From the cell containing the given text, extract its center point as [x, y] coordinate. 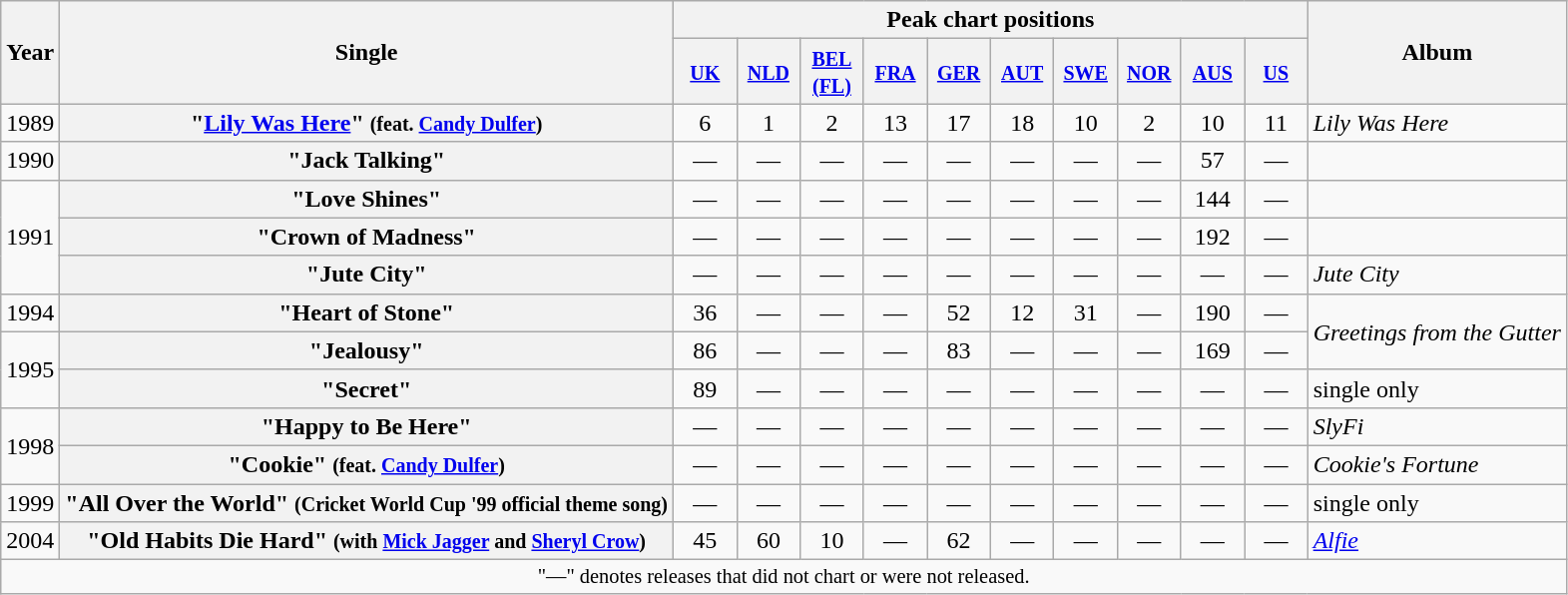
"Jute City" [367, 275]
18 [1022, 123]
52 [959, 312]
57 [1213, 161]
"Crown of Madness" [367, 237]
NOR [1149, 72]
Jute City [1437, 275]
31 [1086, 312]
62 [959, 541]
Year [30, 52]
FRA [895, 72]
"Jealousy" [367, 350]
Alfie [1437, 541]
Greetings from the Gutter [1437, 331]
169 [1213, 350]
13 [895, 123]
AUT [1022, 72]
Single [367, 52]
BEL(FL) [832, 72]
11 [1277, 123]
1994 [30, 312]
12 [1022, 312]
60 [769, 541]
AUS [1213, 72]
Peak chart positions [991, 20]
"Heart of Stone" [367, 312]
SlyFi [1437, 426]
"Jack Talking" [367, 161]
"Happy to Be Here" [367, 426]
1998 [30, 445]
83 [959, 350]
1989 [30, 123]
1990 [30, 161]
144 [1213, 199]
"Secret" [367, 388]
1 [769, 123]
"—" denotes releases that did not chart or were not released. [784, 577]
"Cookie" (feat. Candy Dulfer) [367, 464]
17 [959, 123]
192 [1213, 237]
6 [706, 123]
"Love Shines" [367, 199]
89 [706, 388]
"All Over the World" (Cricket World Cup '99 official theme song) [367, 502]
UK [706, 72]
GER [959, 72]
"Old Habits Die Hard" (with Mick Jagger and Sheryl Crow) [367, 541]
1991 [30, 237]
1995 [30, 369]
Lily Was Here [1437, 123]
2004 [30, 541]
45 [706, 541]
190 [1213, 312]
US [1277, 72]
"Lily Was Here" (feat. Candy Dulfer) [367, 123]
NLD [769, 72]
36 [706, 312]
Cookie's Fortune [1437, 464]
Album [1437, 52]
1999 [30, 502]
86 [706, 350]
SWE [1086, 72]
